Locate the cell with the specified text and output its (x, y) center coordinate. 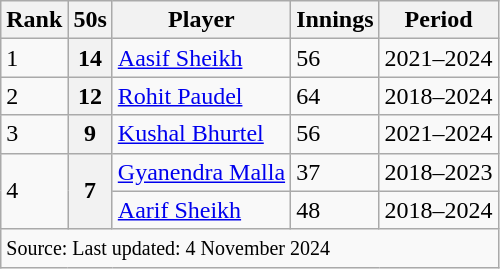
37 (335, 172)
9 (90, 134)
7 (90, 191)
Period (438, 20)
48 (335, 210)
Player (201, 20)
Rank (34, 20)
50s (90, 20)
12 (90, 96)
14 (90, 58)
Aasif Sheikh (201, 58)
4 (34, 191)
2 (34, 96)
Gyanendra Malla (201, 172)
1 (34, 58)
Rohit Paudel (201, 96)
Source: Last updated: 4 November 2024 (250, 248)
Innings (335, 20)
3 (34, 134)
Kushal Bhurtel (201, 134)
64 (335, 96)
Aarif Sheikh (201, 210)
2018–2023 (438, 172)
